Identify which cell holds the provided text, then report its (x, y) central coordinate. 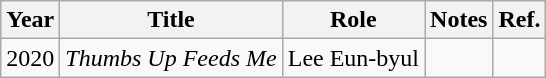
Notes (459, 20)
Ref. (520, 20)
Lee Eun-byul (353, 58)
Year (30, 20)
Title (171, 20)
Thumbs Up Feeds Me (171, 58)
Role (353, 20)
2020 (30, 58)
